Return [X, Y] of the center of cell containing provided text 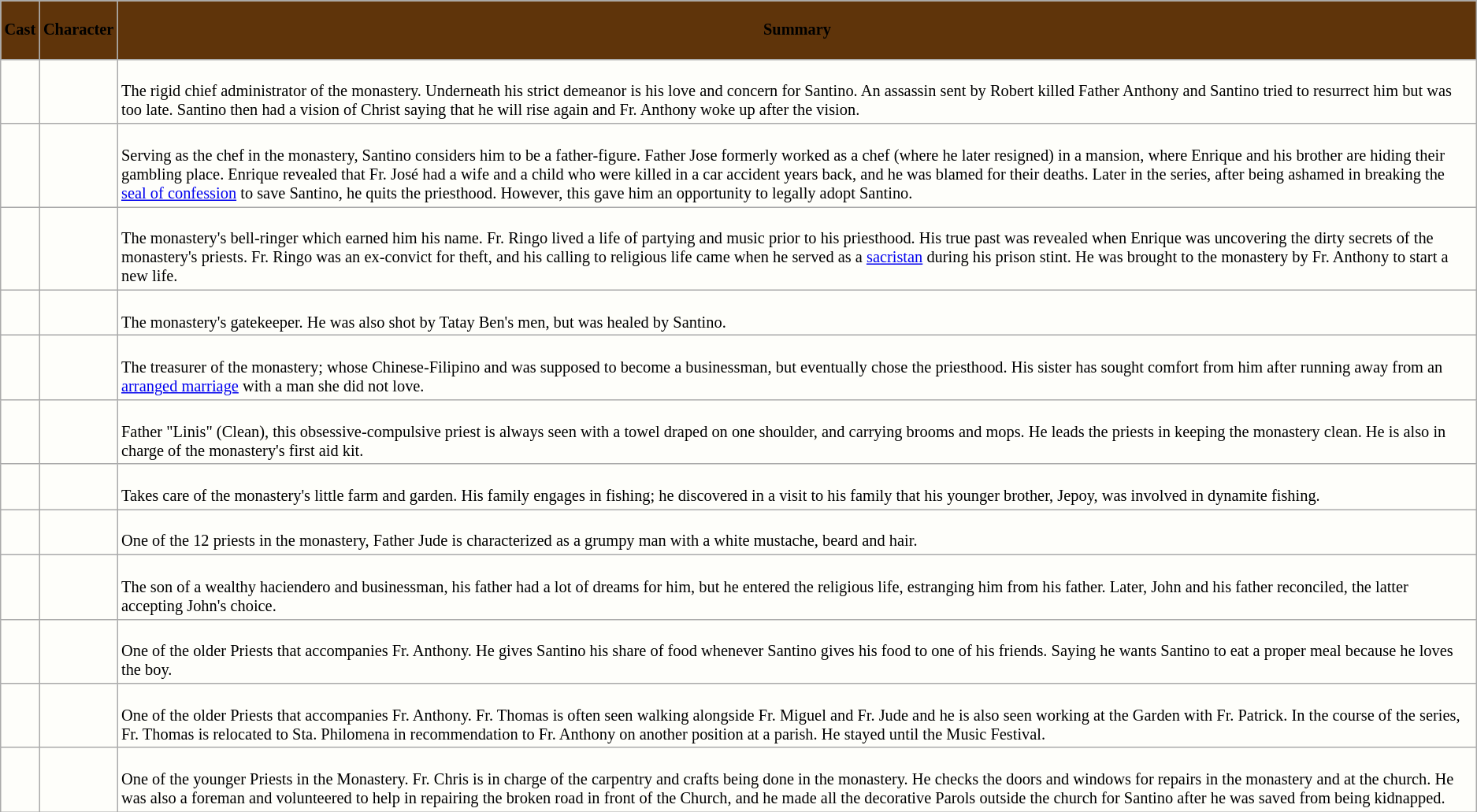
Summary [797, 29]
Character [79, 29]
One of the 12 priests in the monastery, Father Jude is characterized as a grumpy man with a white mustache, beard and hair. [797, 532]
The monastery's gatekeeper. He was also shot by Tatay Ben's men, but was healed by Santino. [797, 313]
Cast [20, 29]
